From the cell containing the given text, extract its center point as (x, y) coordinate. 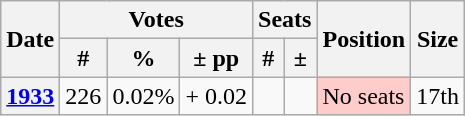
% (144, 58)
Position (364, 39)
± pp (216, 58)
± (300, 58)
0.02% (144, 96)
Date (30, 39)
+ 0.02 (216, 96)
Seats (285, 20)
No seats (364, 96)
Votes (156, 20)
226 (84, 96)
17th (438, 96)
Size (438, 39)
1933 (30, 96)
